From the cell containing the given text, extract its center point as (X, Y) coordinate. 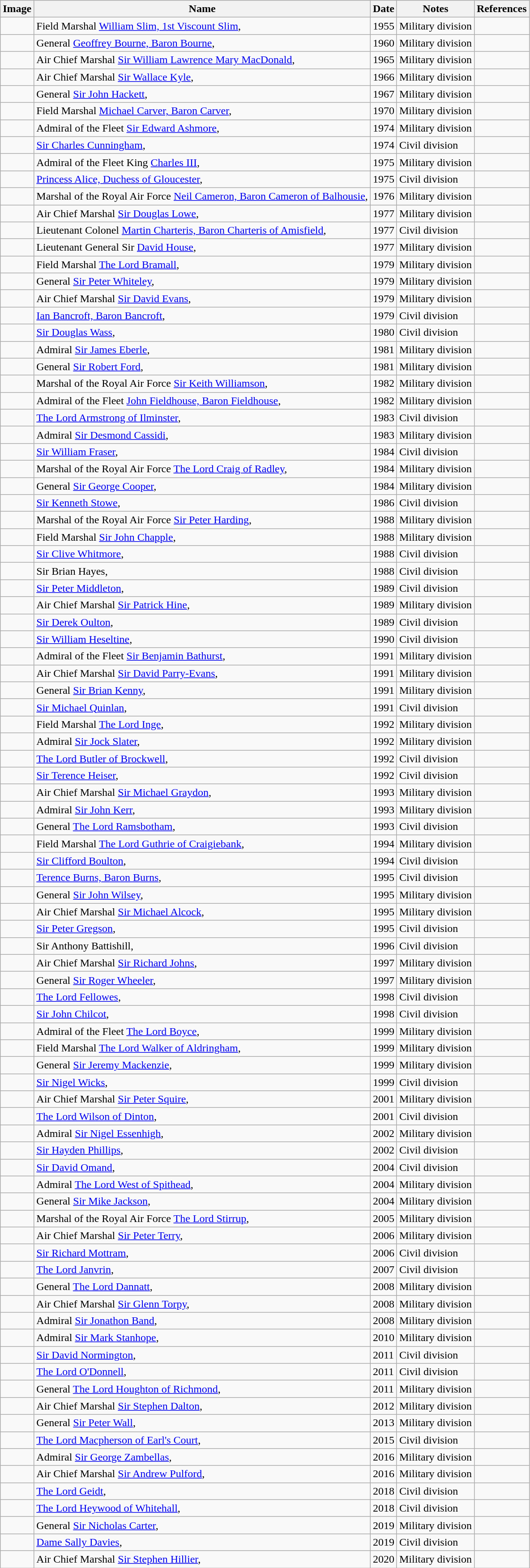
General Sir John Wilsey, (202, 895)
Admiral Sir Desmond Cassidi, (202, 435)
2013 (383, 1423)
Lieutenant Colonel Martin Charteris, Baron Charteris of Amisfield, (202, 231)
Sir Kenneth Stowe, (202, 503)
Marshal of the Royal Air Force The Lord Craig of Radley, (202, 469)
1970 (383, 111)
The Lord Butler of Brockwell, (202, 759)
Air Chief Marshal Sir Glenn Torpy, (202, 1304)
1955 (383, 26)
Field Marshal The Lord Bramall, (202, 265)
General Sir Nicholas Carter, (202, 1525)
Marshal of the Royal Air Force Neil Cameron, Baron Cameron of Balhousie, (202, 196)
The Lord O'Donnell, (202, 1372)
Admiral of the Fleet John Fieldhouse, Baron Fieldhouse, (202, 401)
Sir Derek Oulton, (202, 622)
Sir Clifford Boulton, (202, 861)
Air Chief Marshal Sir Andrew Pulford, (202, 1474)
General Sir Mike Jackson, (202, 1201)
The Lord Macpherson of Earl's Court, (202, 1440)
General Sir Peter Whiteley, (202, 282)
Terence Burns, Baron Burns, (202, 878)
Sir Charles Cunningham, (202, 145)
Sir John Chilcot, (202, 1014)
Admiral Sir John Kerr, (202, 810)
2012 (383, 1406)
General Sir John Hackett, (202, 94)
Date (383, 9)
Field Marshal The Lord Inge, (202, 724)
1976 (383, 196)
1967 (383, 94)
Sir Nigel Wicks, (202, 1082)
General The Lord Houghton of Richmond, (202, 1389)
Marshal of the Royal Air Force The Lord Stirrup, (202, 1218)
Sir David Omand, (202, 1167)
Sir Peter Middleton, (202, 588)
1965 (383, 60)
General Sir Jeremy Mackenzie, (202, 1065)
Sir Brian Hayes, (202, 571)
Sir Anthony Battishill, (202, 946)
1966 (383, 77)
Image (17, 9)
Field Marshal Michael Carver, Baron Carver, (202, 111)
Field Marshal The Lord Walker of Aldringham, (202, 1048)
Air Chief Marshal Sir David Parry-Evans, (202, 673)
References (501, 9)
General Sir Robert Ford, (202, 367)
General Sir George Cooper, (202, 486)
Admiral of the Fleet King Charles III, (202, 162)
Sir Hayden Phillips, (202, 1150)
Air Chief Marshal Sir Michael Alcock, (202, 912)
Marshal of the Royal Air Force Sir Keith Williamson, (202, 384)
General Sir Roger Wheeler, (202, 980)
Air Chief Marshal Sir Michael Graydon, (202, 793)
Admiral of the Fleet Sir Edward Ashmore, (202, 128)
Marshal of the Royal Air Force Sir Peter Harding, (202, 520)
Sir William Fraser, (202, 452)
Air Chief Marshal Sir Richard Johns, (202, 963)
Dame Sally Davies, (202, 1542)
Air Chief Marshal Sir Douglas Lowe, (202, 214)
2007 (383, 1269)
Lieutenant General Sir David House, (202, 248)
The Lord Janvrin, (202, 1269)
Sir William Heseltine, (202, 639)
2010 (383, 1338)
Sir Terence Heiser, (202, 776)
Sir Douglas Wass, (202, 333)
Air Chief Marshal Sir William Lawrence Mary MacDonald, (202, 60)
2005 (383, 1218)
Admiral Sir Jonathon Band, (202, 1321)
Air Chief Marshal Sir Wallace Kyle, (202, 77)
Admiral of the Fleet Sir Benjamin Bathurst, (202, 656)
Air Chief Marshal Sir Peter Terry, (202, 1235)
Sir Clive Whitmore, (202, 554)
Air Chief Marshal Sir Patrick Hine, (202, 605)
General Geoffrey Bourne, Baron Bourne, (202, 43)
Sir David Normington, (202, 1355)
Field Marshal The Lord Guthrie of Craigiebank, (202, 844)
Air Chief Marshal Sir Stephen Hillier, (202, 1559)
Field Marshal Sir John Chapple, (202, 537)
Admiral Sir Mark Stanhope, (202, 1338)
Admiral Sir George Zambellas, (202, 1457)
Admiral The Lord West of Spithead, (202, 1184)
Air Chief Marshal Sir David Evans, (202, 299)
Admiral Sir James Eberle, (202, 350)
1980 (383, 333)
Sir Richard Mottram, (202, 1252)
1960 (383, 43)
Sir Peter Gregson, (202, 929)
The Lord Wilson of Dinton, (202, 1116)
Air Chief Marshal Sir Peter Squire, (202, 1099)
2020 (383, 1559)
2015 (383, 1440)
General The Lord Ramsbotham, (202, 827)
1990 (383, 639)
Admiral of the Fleet The Lord Boyce, (202, 1031)
The Lord Armstrong of Ilminster, (202, 418)
Air Chief Marshal Sir Stephen Dalton, (202, 1406)
Admiral Sir Nigel Essenhigh, (202, 1133)
1986 (383, 503)
Ian Bancroft, Baron Bancroft, (202, 316)
General Sir Peter Wall, (202, 1423)
Field Marshal William Slim, 1st Viscount Slim, (202, 26)
Notes (435, 9)
1996 (383, 946)
Sir Michael Quinlan, (202, 707)
General Sir Brian Kenny, (202, 690)
General The Lord Dannatt, (202, 1286)
Name (202, 9)
Admiral Sir Jock Slater, (202, 741)
The Lord Fellowes, (202, 997)
The Lord Geidt, (202, 1491)
Princess Alice, Duchess of Gloucester, (202, 179)
The Lord Heywood of Whitehall, (202, 1508)
